Return (x, y) of the center of cell containing provided text 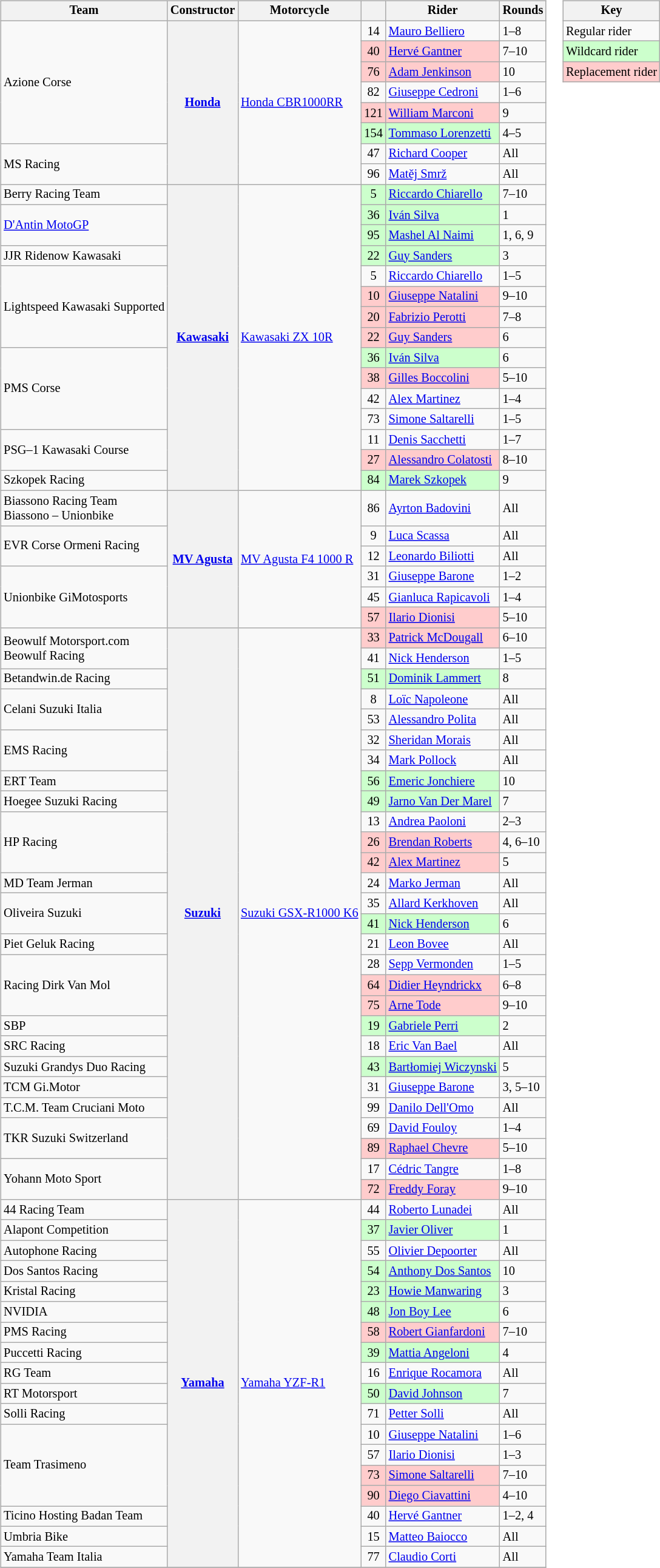
32 (373, 740)
T.C.M. Team Cruciani Moto (84, 1107)
7–8 (523, 317)
14 (373, 31)
4 (523, 1353)
55 (373, 1251)
Giuseppe Cedroni (443, 92)
1–7 (523, 439)
50 (373, 1394)
51 (373, 679)
2–3 (523, 822)
Yamaha Team Italia (84, 1557)
84 (373, 481)
Eric Van Bael (443, 1046)
Wildcard rider (611, 52)
Gianluca Rapicavoli (443, 597)
Jon Boy Lee (443, 1312)
Alessandro Polita (443, 720)
Diego Ciavattini (443, 1496)
121 (373, 113)
76 (373, 72)
EVR Corse Ormeni Racing (84, 546)
Loïc Napoleone (443, 699)
Emeric Jonchiere (443, 781)
64 (373, 985)
1, 6, 9 (523, 235)
Ticino Hosting Badan Team (84, 1516)
MS Racing (84, 164)
Rider (443, 11)
Denis Sacchetti (443, 439)
Anthony Dos Santos (443, 1271)
39 (373, 1353)
Leonardo Biliotti (443, 556)
MV Agusta (203, 559)
24 (373, 883)
Mattia Angeloni (443, 1353)
Matěj Smrž (443, 174)
Jarno Van Der Marel (443, 802)
Richard Cooper (443, 154)
Claudio Corti (443, 1557)
Szkopek Racing (84, 481)
17 (373, 1169)
Petter Solli (443, 1414)
Patrick McDougall (443, 638)
Beowulf Motorsport.comBeowulf Racing (84, 648)
Howie Manwaring (443, 1291)
3, 5–10 (523, 1087)
49 (373, 802)
David Fouloy (443, 1128)
D'Antin MotoGP (84, 225)
Sepp Vermonden (443, 965)
Bartłomiej Wiczynski (443, 1067)
Sheridan Morais (443, 740)
18 (373, 1046)
MV Agusta F4 1000 R (300, 559)
72 (373, 1189)
Mauro Belliero (443, 31)
Autophone Racing (84, 1251)
Freddy Foray (443, 1189)
Yamaha YZF-R1 (300, 1384)
96 (373, 174)
19 (373, 1026)
Yohann Moto Sport (84, 1178)
Dominik Lammert (443, 679)
Andrea Paoloni (443, 822)
Piet Geluk Racing (84, 944)
Lightspeed Kawasaki Supported (84, 307)
56 (373, 781)
Team (84, 11)
1–3 (523, 1455)
28 (373, 965)
1–2, 4 (523, 1516)
90 (373, 1496)
86 (373, 508)
Didier Heyndrickx (443, 985)
Brendan Roberts (443, 842)
38 (373, 378)
Racing Dirk Van Mol (84, 985)
4–5 (523, 133)
23 (373, 1291)
PSG–1 Kawasaki Course (84, 449)
Honda (203, 102)
Marko Jerman (443, 883)
EMS Racing (84, 750)
HP Racing (84, 842)
William Marconi (443, 113)
12 (373, 556)
26 (373, 842)
71 (373, 1414)
Dos Santos Racing (84, 1271)
NVIDIA (84, 1312)
33 (373, 638)
89 (373, 1149)
Matteo Baiocco (443, 1536)
44 Racing Team (84, 1210)
Honda CBR1000RR (300, 102)
Regular rider (611, 31)
20 (373, 317)
Javier Oliver (443, 1230)
MD Team Jerman (84, 883)
6–10 (523, 638)
75 (373, 1005)
99 (373, 1107)
Danilo Dell'Omo (443, 1107)
47 (373, 154)
Yamaha (203, 1384)
Celani Suzuki Italia (84, 709)
Gilles Boccolini (443, 378)
Arne Tode (443, 1005)
8–10 (523, 460)
6–8 (523, 985)
Berry Racing Team (84, 195)
Roberto Lunadei (443, 1210)
Azione Corse (84, 82)
1–2 (523, 576)
Luca Scassa (443, 536)
Robert Gianfardoni (443, 1333)
Olivier Depoorter (443, 1251)
Betandwin.de Racing (84, 679)
2 (523, 1026)
37 (373, 1230)
Alapont Competition (84, 1230)
Kawasaki ZX 10R (300, 337)
11 (373, 439)
27 (373, 460)
34 (373, 760)
Suzuki GSX-R1000 K6 (300, 913)
TKR Suzuki Switzerland (84, 1138)
Leon Bovee (443, 944)
Raphael Chevre (443, 1149)
35 (373, 904)
SRC Racing (84, 1046)
Umbria Bike (84, 1536)
Team Trasimeno (84, 1465)
4, 6–10 (523, 842)
Hoegee Suzuki Racing (84, 802)
SBP (84, 1026)
Constructor (203, 11)
Oliveira Suzuki (84, 914)
Mashel Al Naimi (443, 235)
54 (373, 1271)
Cédric Tangre (443, 1169)
Solli Racing (84, 1414)
Rounds (523, 11)
48 (373, 1312)
Key (611, 11)
Replacement rider (611, 72)
Gabriele Perri (443, 1026)
82 (373, 92)
Suzuki (203, 913)
Ayrton Badovini (443, 508)
Mark Pollock (443, 760)
Kawasaki (203, 337)
Suzuki Grandys Duo Racing (84, 1067)
Motorcycle (300, 11)
45 (373, 597)
Fabrizio Perotti (443, 317)
Puccetti Racing (84, 1353)
44 (373, 1210)
Allard Kerkhoven (443, 904)
ERT Team (84, 781)
Adam Jenkinson (443, 72)
69 (373, 1128)
16 (373, 1373)
Tommaso Lorenzetti (443, 133)
154 (373, 133)
PMS Corse (84, 388)
Biassono Racing TeamBiassono – Unionbike (84, 508)
TCM Gi.Motor (84, 1087)
58 (373, 1333)
Alessandro Colatosti (443, 460)
13 (373, 822)
RT Motorsport (84, 1394)
Enrique Rocamora (443, 1373)
4–10 (523, 1496)
RG Team (84, 1373)
David Johnson (443, 1394)
Unionbike GiMotosports (84, 597)
21 (373, 944)
15 (373, 1536)
PMS Racing (84, 1333)
43 (373, 1067)
77 (373, 1557)
Marek Szkopek (443, 481)
53 (373, 720)
Kristal Racing (84, 1291)
95 (373, 235)
JJR Ridenow Kawasaki (84, 256)
